Return (X, Y) of the center of cell containing provided text 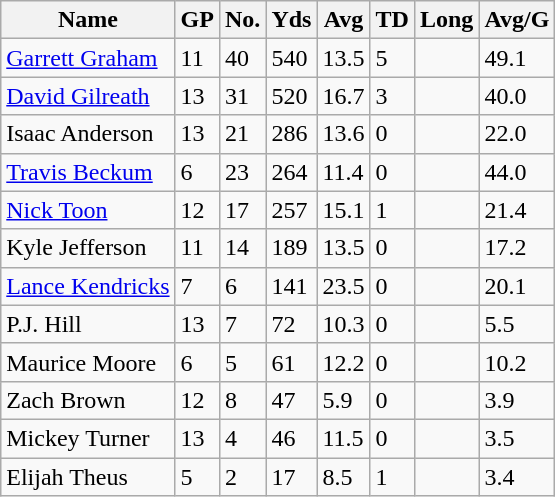
12.2 (344, 362)
3.9 (517, 400)
286 (292, 134)
47 (292, 400)
P.J. Hill (88, 324)
72 (292, 324)
10.3 (344, 324)
21.4 (517, 210)
44.0 (517, 172)
13.6 (344, 134)
520 (292, 96)
31 (242, 96)
540 (292, 58)
23.5 (344, 286)
5.9 (344, 400)
Avg/G (517, 20)
3.4 (517, 477)
2 (242, 477)
49.1 (517, 58)
189 (292, 248)
46 (292, 438)
264 (292, 172)
No. (242, 20)
15.1 (344, 210)
Long (446, 20)
Garrett Graham (88, 58)
257 (292, 210)
Kyle Jefferson (88, 248)
20.1 (517, 286)
141 (292, 286)
40.0 (517, 96)
16.7 (344, 96)
Isaac Anderson (88, 134)
21 (242, 134)
23 (242, 172)
Yds (292, 20)
Nick Toon (88, 210)
Elijah Theus (88, 477)
Maurice Moore (88, 362)
Lance Kendricks (88, 286)
11.4 (344, 172)
Name (88, 20)
8 (242, 400)
GP (197, 20)
14 (242, 248)
4 (242, 438)
Travis Beckum (88, 172)
61 (292, 362)
Mickey Turner (88, 438)
Zach Brown (88, 400)
17.2 (517, 248)
TD (392, 20)
22.0 (517, 134)
40 (242, 58)
Avg (344, 20)
11.5 (344, 438)
5.5 (517, 324)
3.5 (517, 438)
3 (392, 96)
8.5 (344, 477)
David Gilreath (88, 96)
10.2 (517, 362)
